Provide the [X, Y] coordinate of the cell's center where the given text is located.  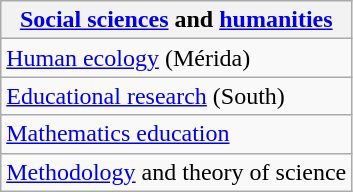
Mathematics education [176, 134]
Methodology and theory of science [176, 172]
Educational research (South) [176, 96]
Human ecology (Mérida) [176, 58]
Social sciences and humanities [176, 20]
